Find where the given text appears and provide that cell's center as [X, Y] coordinate. 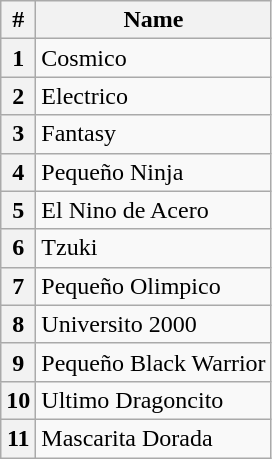
Name [154, 20]
4 [18, 172]
10 [18, 400]
Pequeño Olimpico [154, 286]
Electrico [154, 96]
1 [18, 58]
6 [18, 248]
El Nino de Acero [154, 210]
11 [18, 438]
5 [18, 210]
Pequeño Black Warrior [154, 362]
Universito 2000 [154, 324]
# [18, 20]
8 [18, 324]
Fantasy [154, 134]
2 [18, 96]
Pequeño Ninja [154, 172]
Mascarita Dorada [154, 438]
Ultimo Dragoncito [154, 400]
Cosmico [154, 58]
3 [18, 134]
Tzuki [154, 248]
9 [18, 362]
7 [18, 286]
